Locate the cell with the specified text and output its (x, y) center coordinate. 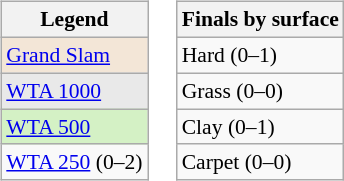
WTA 500 (74, 127)
Legend (74, 20)
Hard (0–1) (260, 55)
Finals by surface (260, 20)
Carpet (0–0) (260, 162)
Clay (0–1) (260, 127)
Grand Slam (74, 55)
Grass (0–0) (260, 91)
WTA 250 (0–2) (74, 162)
WTA 1000 (74, 91)
